Identify which cell holds the provided text, then report its [X, Y] central coordinate. 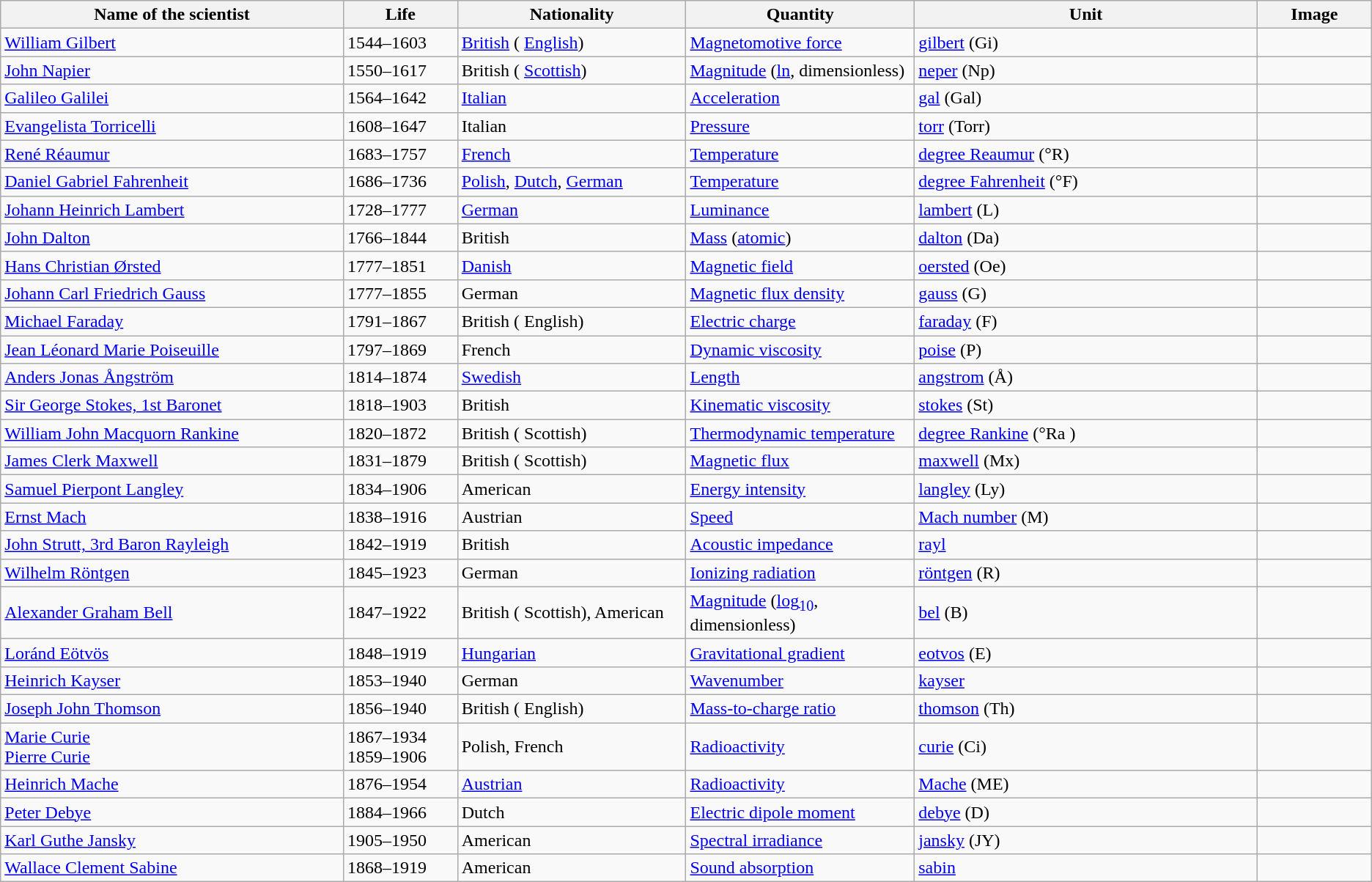
1686–1736 [400, 182]
gauss (G) [1086, 293]
Luminance [800, 210]
James Clerk Maxwell [172, 461]
1856–1940 [400, 709]
Pressure [800, 126]
Spectral irradiance [800, 840]
Unit [1086, 15]
debye (D) [1086, 812]
Magnetic flux [800, 461]
torr (Torr) [1086, 126]
British ( Scottish), American [572, 613]
Danish [572, 265]
1838–1916 [400, 517]
1797–1869 [400, 350]
1834–1906 [400, 489]
1842–1919 [400, 545]
Energy intensity [800, 489]
degree Reaumur (°R) [1086, 154]
Daniel Gabriel Fahrenheit [172, 182]
Samuel Pierpont Langley [172, 489]
Joseph John Thomson [172, 709]
Galileo Galilei [172, 98]
1564–1642 [400, 98]
curie (Ci) [1086, 746]
Kinematic viscosity [800, 405]
Ernst Mach [172, 517]
degree Rankine (°Ra ) [1086, 433]
Polish, French [572, 746]
1791–1867 [400, 321]
Electric dipole moment [800, 812]
Length [800, 378]
1683–1757 [400, 154]
Magnetomotive force [800, 43]
Alexander Graham Bell [172, 613]
Dynamic viscosity [800, 350]
maxwell (Mx) [1086, 461]
Electric charge [800, 321]
Loránd Eötvös [172, 653]
Gravitational gradient [800, 653]
Marie CuriePierre Curie [172, 746]
Wavenumber [800, 680]
1867–19341859–1906 [400, 746]
John Napier [172, 70]
eotvos (E) [1086, 653]
1818–1903 [400, 405]
1777–1855 [400, 293]
Karl Guthe Jansky [172, 840]
1728–1777 [400, 210]
1853–1940 [400, 680]
angstrom (Å) [1086, 378]
stokes (St) [1086, 405]
Wallace Clement Sabine [172, 868]
Magnetic field [800, 265]
Heinrich Mache [172, 784]
oersted (Oe) [1086, 265]
Anders Jonas Ångström [172, 378]
dalton (Da) [1086, 238]
lambert (L) [1086, 210]
Mass (atomic) [800, 238]
1868–1919 [400, 868]
1905–1950 [400, 840]
Magnetic flux density [800, 293]
Heinrich Kayser [172, 680]
gilbert (Gi) [1086, 43]
1814–1874 [400, 378]
neper (Np) [1086, 70]
Jean Léonard Marie Poiseuille [172, 350]
Quantity [800, 15]
Sound absorption [800, 868]
1820–1872 [400, 433]
Mass-to-charge ratio [800, 709]
Johann Carl Friedrich Gauss [172, 293]
thomson (Th) [1086, 709]
degree Fahrenheit (°F) [1086, 182]
rayl [1086, 545]
Wilhelm Röntgen [172, 573]
René Réaumur [172, 154]
1845–1923 [400, 573]
Magnitude (ln, dimensionless) [800, 70]
1847–1922 [400, 613]
poise (P) [1086, 350]
Nationality [572, 15]
Dutch [572, 812]
Image [1314, 15]
faraday (F) [1086, 321]
Polish, Dutch, German [572, 182]
1876–1954 [400, 784]
Johann Heinrich Lambert [172, 210]
kayser [1086, 680]
1544–1603 [400, 43]
langley (Ly) [1086, 489]
sabin [1086, 868]
Speed [800, 517]
Mache (ME) [1086, 784]
Sir George Stokes, 1st Baronet [172, 405]
William John Macquorn Rankine [172, 433]
1550–1617 [400, 70]
Swedish [572, 378]
Evangelista Torricelli [172, 126]
John Strutt, 3rd Baron Rayleigh [172, 545]
Acoustic impedance [800, 545]
1884–1966 [400, 812]
John Dalton [172, 238]
Mach number (M) [1086, 517]
1777–1851 [400, 265]
Acceleration [800, 98]
jansky (JY) [1086, 840]
1766–1844 [400, 238]
bel (B) [1086, 613]
1848–1919 [400, 653]
Ionizing radiation [800, 573]
William Gilbert [172, 43]
Magnitude (log10, dimensionless) [800, 613]
Hungarian [572, 653]
Life [400, 15]
Name of the scientist [172, 15]
röntgen (R) [1086, 573]
1608–1647 [400, 126]
Michael Faraday [172, 321]
1831–1879 [400, 461]
Peter Debye [172, 812]
Thermodynamic temperature [800, 433]
gal (Gal) [1086, 98]
Hans Christian Ørsted [172, 265]
